Detect which cell encompasses the target text, then output its [x, y] center coordinate. 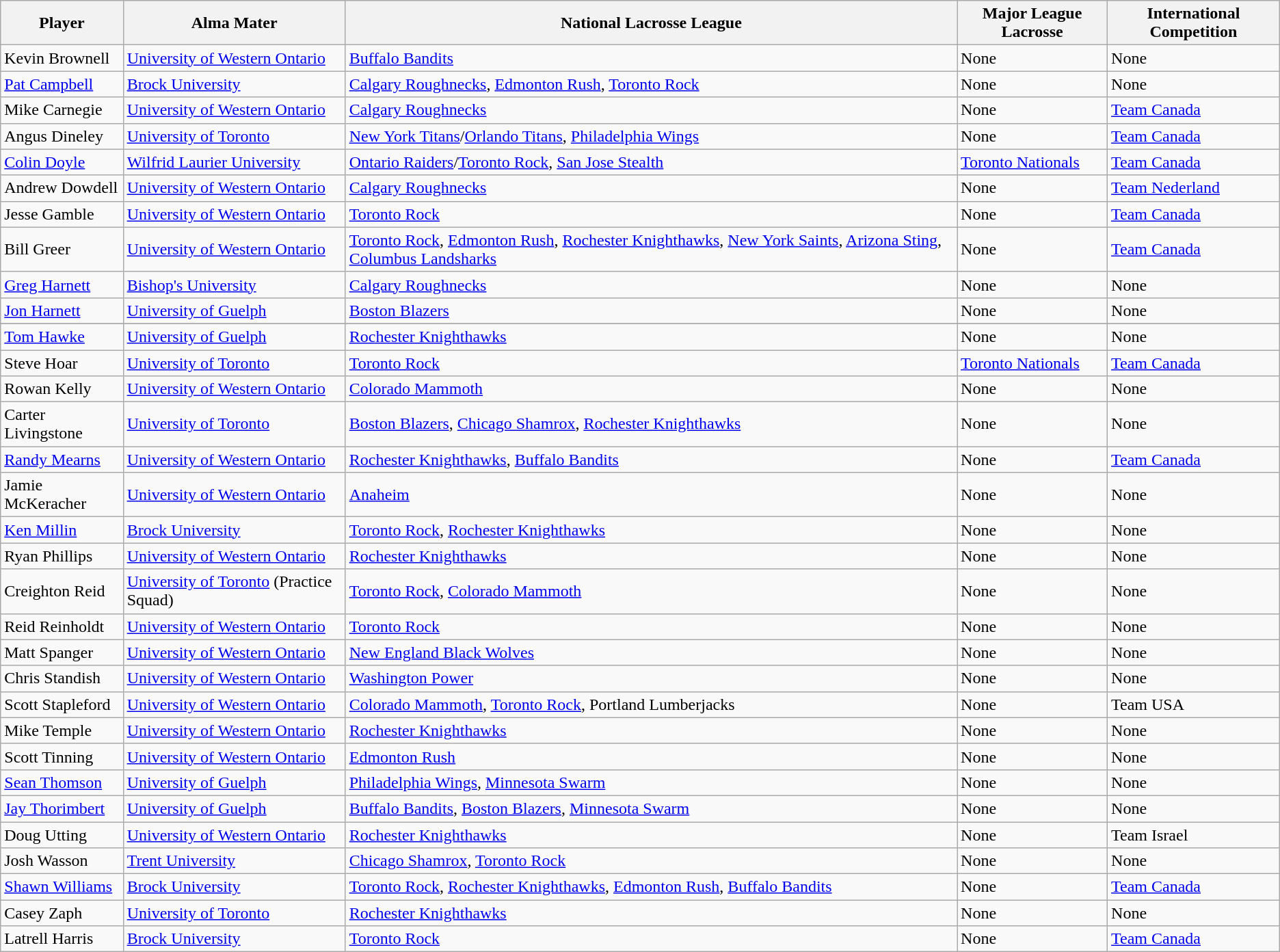
Pat Campbell [62, 84]
New England Black Wolves [651, 652]
Jesse Gamble [62, 214]
Scott Tinning [62, 756]
Shawn Williams [62, 887]
Wilfrid Laurier University [234, 162]
Andrew Dowdell [62, 188]
Major League Lacrosse [1032, 23]
Chris Standish [62, 678]
Reid Reinholdt [62, 626]
Creighton Reid [62, 591]
New York Titans/Orlando Titans, Philadelphia Wings [651, 136]
Boston Blazers, Chicago Shamrox, Rochester Knighthawks [651, 424]
Matt Spanger [62, 652]
Rowan Kelly [62, 389]
Anaheim [651, 495]
Team Nederland [1194, 188]
Latrell Harris [62, 939]
Josh Wasson [62, 861]
Bishop's University [234, 285]
Angus Dineley [62, 136]
Player [62, 23]
Carter Livingstone [62, 424]
Colorado Mammoth, Toronto Rock, Portland Lumberjacks [651, 704]
Ontario Raiders/Toronto Rock, San Jose Stealth [651, 162]
Doug Utting [62, 835]
Trent University [234, 861]
Tom Hawke [62, 336]
National Lacrosse League [651, 23]
Washington Power [651, 678]
Colorado Mammoth [651, 389]
Jamie McKeracher [62, 495]
Toronto Rock, Rochester Knighthawks [651, 530]
Rochester Knighthawks, Buffalo Bandits [651, 460]
Chicago Shamrox, Toronto Rock [651, 861]
Toronto Rock, Edmonton Rush, Rochester Knighthawks, New York Saints, Arizona Sting, Columbus Landsharks [651, 249]
Scott Stapleford [62, 704]
Mike Carnegie [62, 110]
Ryan Phillips [62, 556]
Ken Millin [62, 530]
Edmonton Rush [651, 756]
International Competition [1194, 23]
Buffalo Bandits [651, 58]
Kevin Brownell [62, 58]
Toronto Rock, Colorado Mammoth [651, 591]
Colin Doyle [62, 162]
Jon Harnett [62, 310]
Philadelphia Wings, Minnesota Swarm [651, 782]
Mike Temple [62, 730]
Buffalo Bandits, Boston Blazers, Minnesota Swarm [651, 808]
Steve Hoar [62, 363]
Jay Thorimbert [62, 808]
Calgary Roughnecks, Edmonton Rush, Toronto Rock [651, 84]
Team Israel [1194, 835]
Sean Thomson [62, 782]
Toronto Rock, Rochester Knighthawks, Edmonton Rush, Buffalo Bandits [651, 887]
Randy Mearns [62, 460]
Bill Greer [62, 249]
Boston Blazers [651, 310]
Team USA [1194, 704]
University of Toronto (Practice Squad) [234, 591]
Alma Mater [234, 23]
Casey Zaph [62, 913]
Greg Harnett [62, 285]
